Return the (X, Y) coordinate for the center point of the cell that contains the specified text.  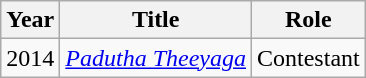
Title (156, 20)
Role (309, 20)
Padutha Theeyaga (156, 58)
Contestant (309, 58)
2014 (30, 58)
Year (30, 20)
